Return the [x, y] coordinate for the center point of the cell that contains the specified text.  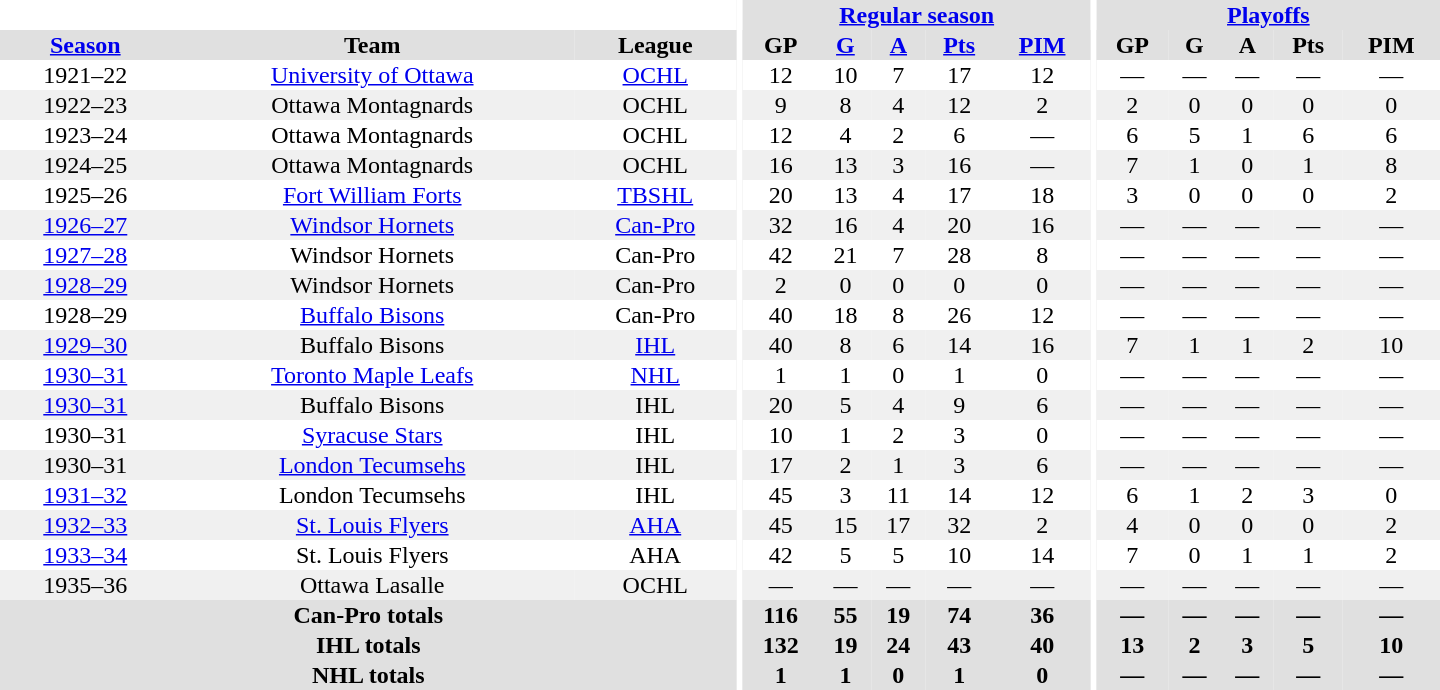
1925–26 [86, 195]
15 [846, 525]
Team [372, 45]
Ottawa Lasalle [372, 585]
Toronto Maple Leafs [372, 375]
55 [846, 615]
Can-Pro totals [368, 615]
1932–33 [86, 525]
116 [780, 615]
1923–24 [86, 135]
IHL totals [368, 645]
11 [898, 495]
1927–28 [86, 255]
74 [960, 615]
21 [846, 255]
132 [780, 645]
26 [960, 315]
24 [898, 645]
43 [960, 645]
1926–27 [86, 225]
1929–30 [86, 345]
Playoffs [1268, 15]
League [656, 45]
1931–32 [86, 495]
Fort William Forts [372, 195]
Syracuse Stars [372, 435]
NHL totals [368, 675]
Regular season [916, 15]
1922–23 [86, 105]
36 [1042, 615]
University of Ottawa [372, 75]
TBSHL [656, 195]
28 [960, 255]
1933–34 [86, 555]
1935–36 [86, 585]
1921–22 [86, 75]
NHL [656, 375]
Season [86, 45]
1924–25 [86, 165]
